Capture the cell that displays the provided text and extract its (x, y) central coordinate. 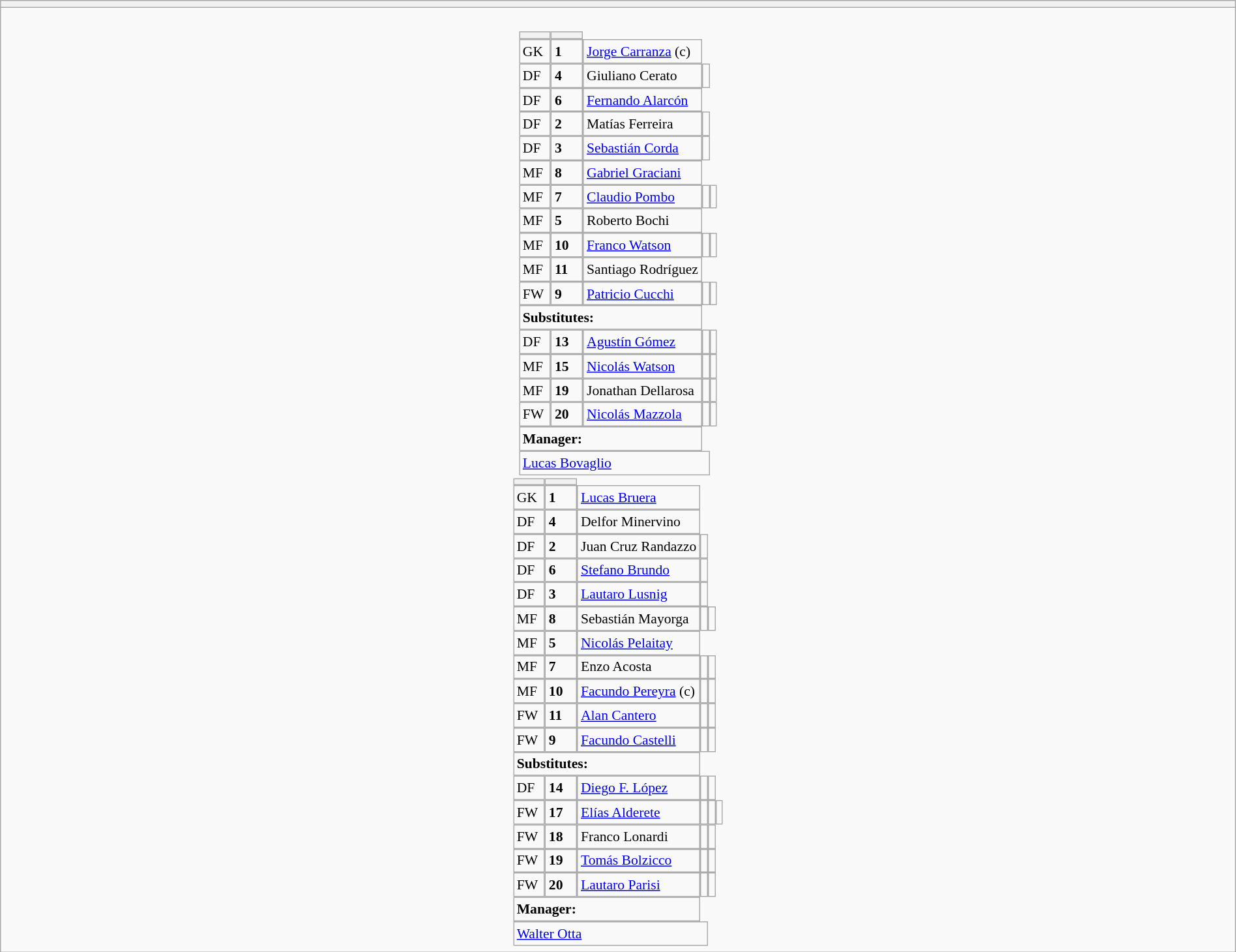
15 (567, 366)
Tomás Bolzicco (639, 861)
Sebastián Corda (642, 149)
Roberto Bochi (642, 220)
Enzo Acosta (639, 666)
Elías Alderete (639, 812)
Walter Otta (610, 934)
Lautaro Parisi (639, 884)
Stefano Brundo (639, 570)
Franco Lonardi (639, 836)
Facundo Castelli (639, 739)
Alan Cantero (639, 716)
Facundo Pereyra (c) (639, 691)
Lucas Bruera (639, 497)
Fernando Alarcón (642, 100)
18 (561, 836)
Nicolás Pelaitay (639, 643)
Claudio Pombo (642, 197)
Delfor Minervino (639, 522)
Franco Watson (642, 245)
Agustín Gómez (642, 342)
Jorge Carranza (c) (642, 51)
Matías Ferreira (642, 124)
Jonathan Dellarosa (642, 390)
Gabriel Graciani (642, 172)
17 (561, 812)
Juan Cruz Randazzo (639, 546)
14 (561, 788)
Giuliano Cerato (642, 76)
Sebastián Mayorga (639, 618)
Patricio Cucchi (642, 293)
Diego F. López (639, 788)
13 (567, 342)
Lucas Bovaglio (614, 463)
Nicolás Watson (642, 366)
Nicolás Mazzola (642, 415)
Santiago Rodríguez (642, 269)
Lautaro Lusnig (639, 595)
